Identify which cell holds the provided text, then report its [x, y] central coordinate. 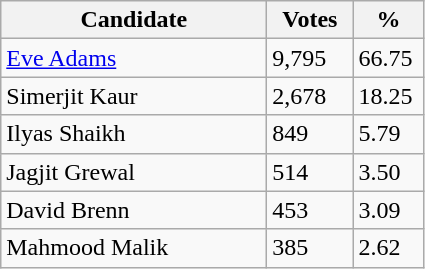
514 [310, 172]
3.50 [388, 172]
5.79 [388, 134]
Ilyas Shaikh [134, 134]
9,795 [310, 58]
2.62 [388, 248]
385 [310, 248]
Votes [310, 20]
Mahmood Malik [134, 248]
3.09 [388, 210]
Simerjit Kaur [134, 96]
66.75 [388, 58]
18.25 [388, 96]
Eve Adams [134, 58]
Jagjit Grewal [134, 172]
David Brenn [134, 210]
453 [310, 210]
% [388, 20]
849 [310, 134]
2,678 [310, 96]
Candidate [134, 20]
